Return [x, y] of the center of cell containing provided text 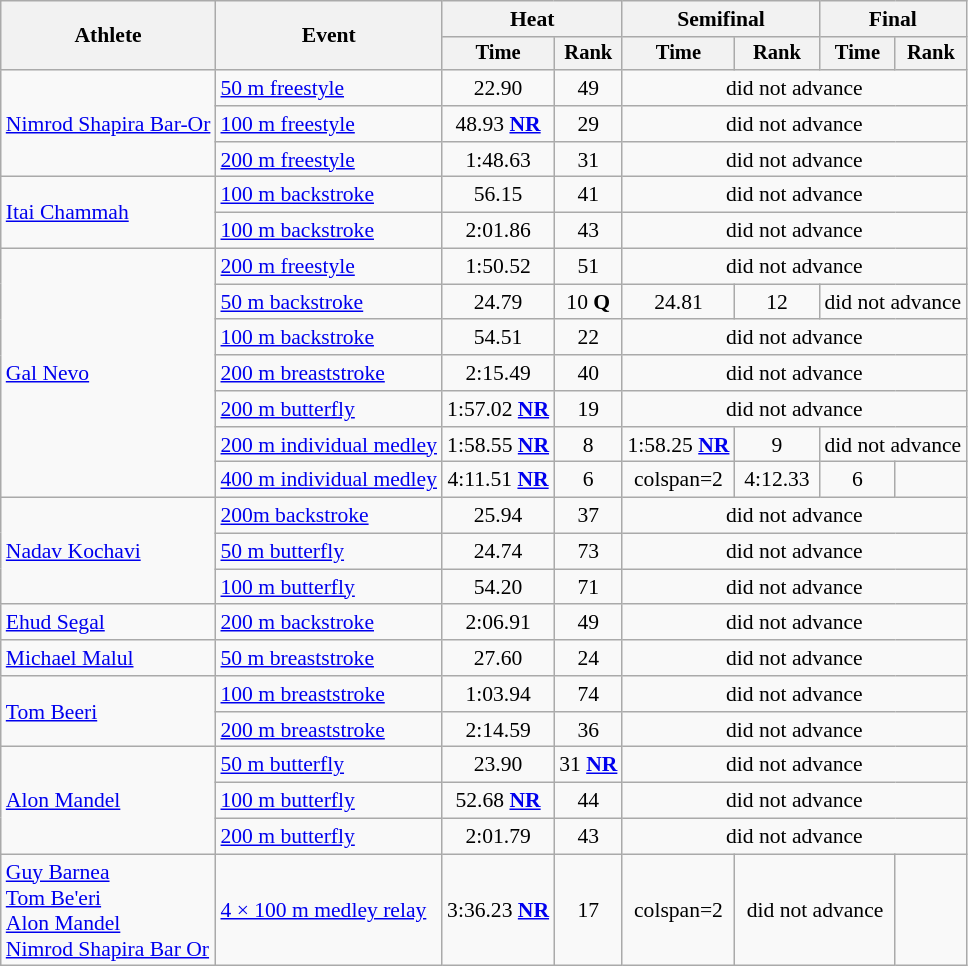
37 [588, 516]
17 [588, 910]
25.94 [498, 516]
400 m individual medley [328, 480]
31 NR [588, 765]
100 m breaststroke [328, 694]
56.15 [498, 195]
Ehud Segal [108, 623]
52.68 NR [498, 801]
Event [328, 36]
2:14.59 [498, 730]
1:03.94 [498, 694]
19 [588, 409]
4:11.51 NR [498, 480]
1:58.55 NR [498, 445]
1:57.02 NR [498, 409]
54.51 [498, 338]
22 [588, 338]
1:58.25 NR [678, 445]
2:06.91 [498, 623]
Alon Mandel [108, 800]
Itai Chammah [108, 212]
2:01.79 [498, 837]
24.74 [498, 552]
36 [588, 730]
Nimrod Shapira Bar-Or [108, 124]
71 [588, 587]
200 m backstroke [328, 623]
9 [778, 445]
100 m freestyle [328, 124]
Gal Nevo [108, 374]
2:15.49 [498, 373]
3:36.23 NR [498, 910]
24.79 [498, 302]
Semifinal [720, 19]
Heat [532, 19]
200 m individual medley [328, 445]
27.60 [498, 658]
48.93 NR [498, 124]
50 m backstroke [328, 302]
Final [892, 19]
50 m freestyle [328, 88]
Nadav Kochavi [108, 552]
1:48.63 [498, 160]
Michael Malul [108, 658]
54.20 [498, 587]
73 [588, 552]
Tom Beeri [108, 712]
24.81 [678, 302]
4:12.33 [778, 480]
29 [588, 124]
51 [588, 267]
23.90 [498, 765]
50 m breaststroke [328, 658]
200m backstroke [328, 516]
44 [588, 801]
8 [588, 445]
12 [778, 302]
22.90 [498, 88]
31 [588, 160]
74 [588, 694]
10 Q [588, 302]
4 × 100 m medley relay [328, 910]
Athlete [108, 36]
Guy BarneaTom Be'eri Alon MandelNimrod Shapira Bar Or [108, 910]
41 [588, 195]
40 [588, 373]
2:01.86 [498, 231]
1:50.52 [498, 267]
24 [588, 658]
